Locate the cell with the specified text and output its (X, Y) center coordinate. 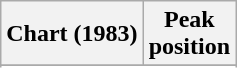
Chart (1983) (72, 34)
Peakposition (189, 34)
